Return the (x, y) coordinate for the center point of the cell that contains the specified text.  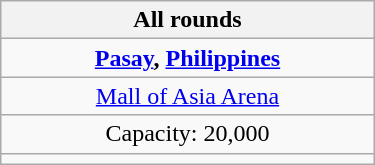
All rounds (188, 20)
Pasay, Philippines (188, 58)
Mall of Asia Arena (188, 96)
Capacity: 20,000 (188, 134)
